Provide the [X, Y] coordinate of the cell's center where the given text is located.  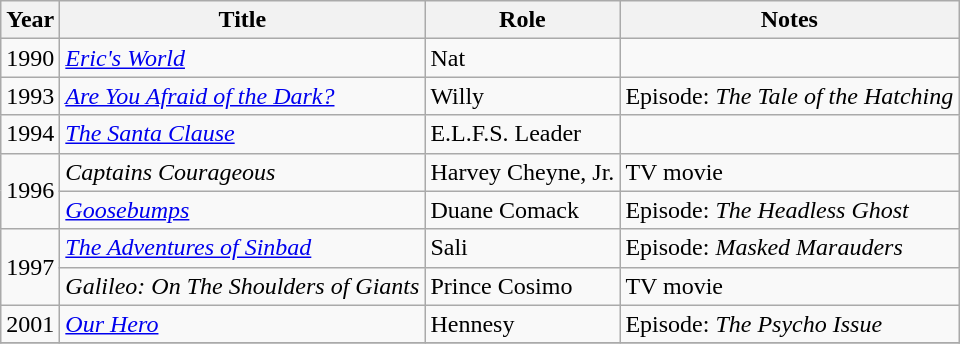
1993 [30, 96]
Prince Cosimo [522, 286]
The Santa Clause [242, 134]
Episode: The Psycho Issue [790, 324]
1990 [30, 58]
Episode: Masked Marauders [790, 248]
Goosebumps [242, 210]
Harvey Cheyne, Jr. [522, 172]
Duane Comack [522, 210]
The Adventures of Sinbad [242, 248]
1994 [30, 134]
Episode: The Tale of the Hatching [790, 96]
Nat [522, 58]
Episode: The Headless Ghost [790, 210]
Title [242, 20]
Year [30, 20]
Our Hero [242, 324]
Notes [790, 20]
Willy [522, 96]
1997 [30, 267]
Role [522, 20]
Sali [522, 248]
Eric's World [242, 58]
1996 [30, 191]
Captains Courageous [242, 172]
Hennesy [522, 324]
E.L.F.S. Leader [522, 134]
Galileo: On The Shoulders of Giants [242, 286]
2001 [30, 324]
Are You Afraid of the Dark? [242, 96]
